For the text-containing cell, return its midpoint in (X, Y) coordinate format. 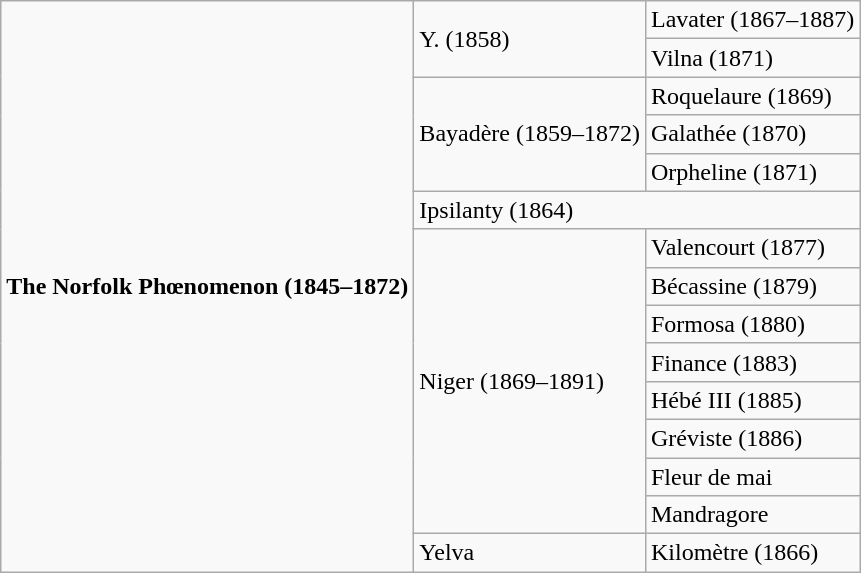
Fleur de mai (752, 477)
The Norfolk Phœnomenon (1845–1872) (208, 286)
Vilna (1871) (752, 58)
Hébé III (1885) (752, 400)
Formosa (1880) (752, 324)
Ipsilanty (1864) (637, 210)
Mandragore (752, 515)
Kilomètre (1866) (752, 553)
Valencourt (1877) (752, 248)
Galathée (1870) (752, 134)
Niger (1869–1891) (530, 381)
Y. (1858) (530, 39)
Bécassine (1879) (752, 286)
Orpheline (1871) (752, 172)
Finance (1883) (752, 362)
Gréviste (1886) (752, 438)
Yelva (530, 553)
Bayadère (1859–1872) (530, 134)
Lavater (1867–1887) (752, 20)
Roquelaure (1869) (752, 96)
